Pinpoint the cell where the given text exists, returning its (x, y) midpoint coordinate. 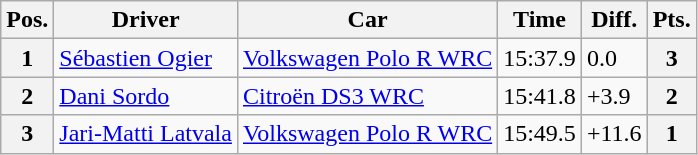
Time (540, 20)
Diff. (614, 20)
15:41.8 (540, 96)
Driver (146, 20)
Dani Sordo (146, 96)
Car (367, 20)
Sébastien Ogier (146, 58)
+11.6 (614, 134)
Pos. (28, 20)
Pts. (672, 20)
Jari-Matti Latvala (146, 134)
Citroën DS3 WRC (367, 96)
15:49.5 (540, 134)
15:37.9 (540, 58)
+3.9 (614, 96)
0.0 (614, 58)
